Return (X, Y) of the center of cell containing provided text 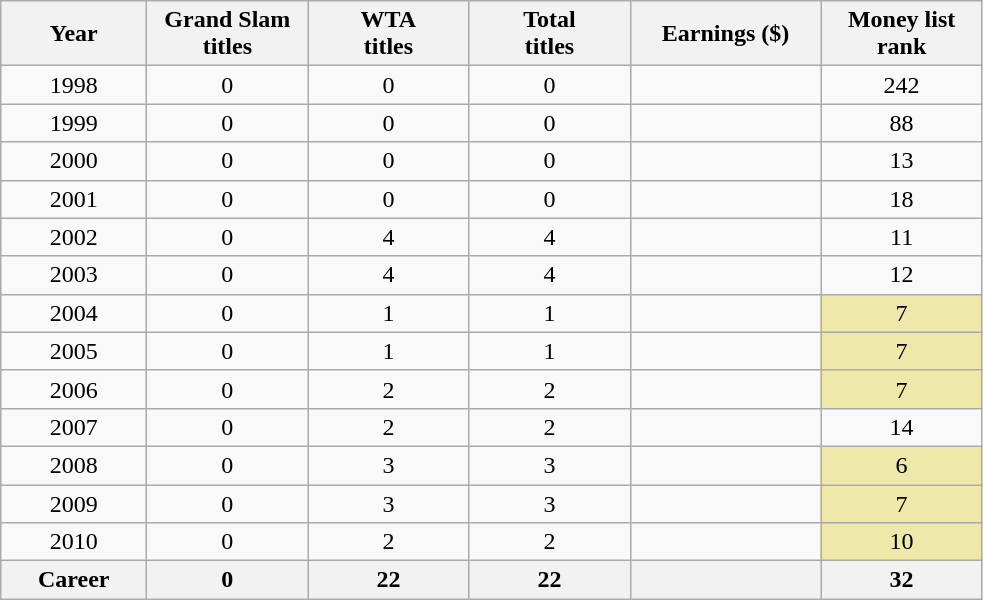
242 (902, 85)
2003 (74, 275)
2009 (74, 503)
Career (74, 580)
1999 (74, 123)
2005 (74, 351)
2001 (74, 199)
1998 (74, 85)
18 (902, 199)
2000 (74, 161)
2004 (74, 313)
2010 (74, 542)
10 (902, 542)
11 (902, 237)
13 (902, 161)
88 (902, 123)
WTA titles (388, 34)
32 (902, 580)
2007 (74, 427)
Year (74, 34)
2002 (74, 237)
Total titles (550, 34)
2008 (74, 465)
2006 (74, 389)
Money list rank (902, 34)
12 (902, 275)
14 (902, 427)
Grand Slam titles (228, 34)
Earnings ($) (726, 34)
6 (902, 465)
